Locate the cell with the specified text and output its [x, y] center coordinate. 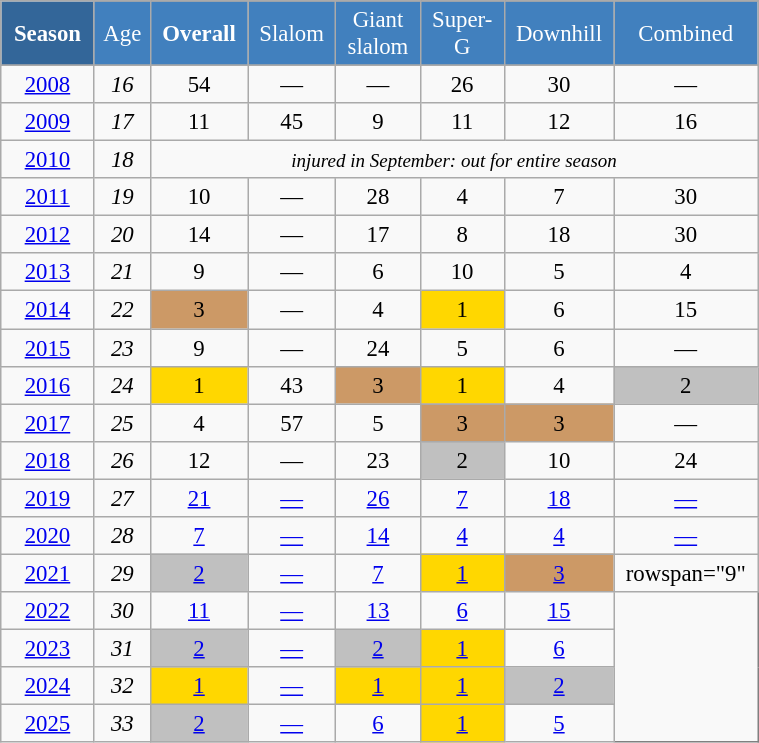
2015 [48, 348]
Age [122, 34]
2009 [48, 122]
2022 [48, 611]
13 [378, 611]
2021 [48, 573]
43 [292, 385]
29 [122, 573]
Giantslalom [378, 34]
31 [122, 648]
25 [122, 423]
2011 [48, 197]
Downhill [559, 34]
57 [292, 423]
2023 [48, 648]
2013 [48, 273]
Super-G [462, 34]
2014 [48, 310]
2025 [48, 724]
2018 [48, 460]
2016 [48, 385]
injured in September: out for entire season [454, 160]
Slalom [292, 34]
22 [122, 310]
2010 [48, 160]
8 [462, 235]
2024 [48, 686]
2020 [48, 536]
Combined [686, 34]
33 [122, 724]
45 [292, 122]
27 [122, 498]
Overall [200, 34]
rowspan="9" [686, 573]
2017 [48, 423]
Season [48, 34]
32 [122, 686]
19 [122, 197]
20 [122, 235]
2008 [48, 85]
2012 [48, 235]
2019 [48, 498]
54 [200, 85]
